Identify which cell holds the provided text, then report its [x, y] central coordinate. 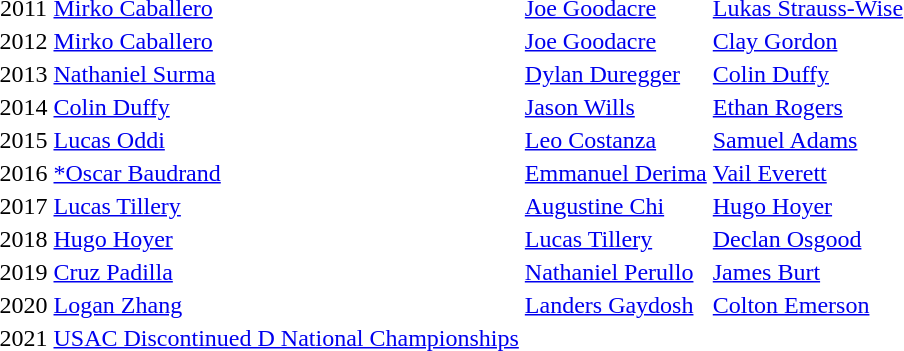
Nathaniel Surma [286, 74]
Samuel Adams [808, 140]
Augustine Chi [616, 206]
Dylan Duregger [616, 74]
Declan Osgood [808, 239]
Lucas Oddi [286, 140]
Logan Zhang [286, 305]
Colton Emerson [808, 305]
Leo Costanza [616, 140]
Landers Gaydosh [616, 305]
Jason Wills [616, 107]
Nathaniel Perullo [616, 272]
Vail Everett [808, 173]
James Burt [808, 272]
Joe Goodacre [616, 41]
Emmanuel Derima [616, 173]
Cruz Padilla [286, 272]
Clay Gordon [808, 41]
Mirko Caballero [286, 41]
*Oscar Baudrand [286, 173]
Ethan Rogers [808, 107]
